Determine the [X, Y] coordinate at the center of the cell enclosing the given text.  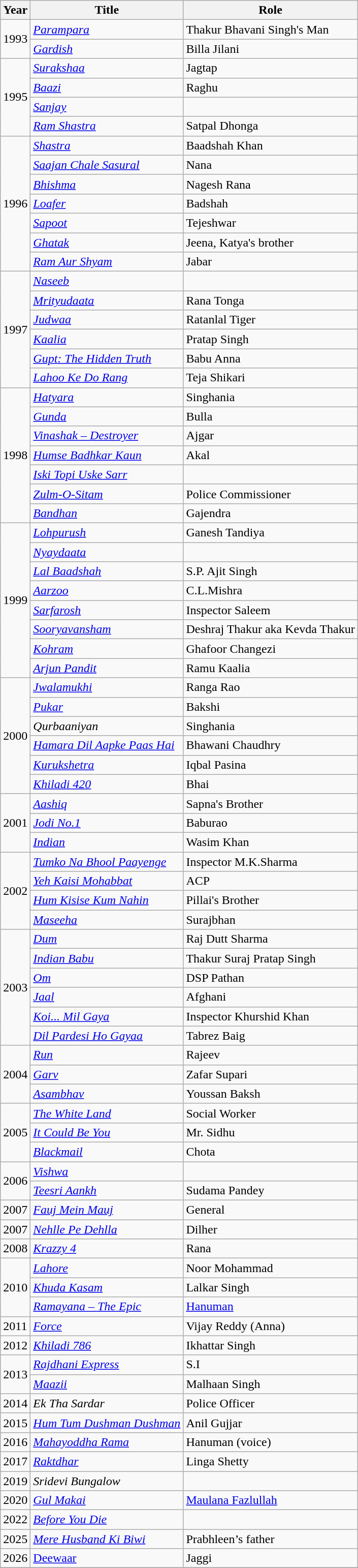
Dum [107, 939]
Hum Kisise Kum Nahin [107, 900]
Prabhleen’s father [270, 1539]
Bakshi [270, 707]
Satpal Dhonga [270, 126]
2026 [15, 1558]
2010 [15, 1287]
1998 [15, 455]
Jagtap [270, 68]
2012 [15, 1345]
Asambhav [107, 1094]
2016 [15, 1442]
Pukar [107, 707]
1993 [15, 39]
2008 [15, 1249]
Bhawani Chaudhry [270, 745]
Fauj Mein Mauj [107, 1210]
Malhaan Singh [270, 1384]
Lal Baadshah [107, 571]
Bandhan [107, 513]
Bulla [270, 416]
Sridevi Bungalow [107, 1481]
Hamara Dil Aapke Paas Hai [107, 745]
Nagesh Rana [270, 184]
Mere Husband Ki Biwi [107, 1539]
S.I [270, 1365]
Parampara [107, 29]
Lohpurush [107, 532]
Thakur Bhavani Singh's Man [270, 29]
Billa Jilani [270, 49]
Deshraj Thakur aka Kevda Thakur [270, 629]
Humse Badhkar Kaun [107, 455]
Sanjay [107, 107]
Jabar [270, 262]
2005 [15, 1132]
Ram Aur Shyam [107, 262]
Jaal [107, 997]
Ghatak [107, 243]
Gajendra [270, 513]
Ramayana – The Epic [107, 1307]
Saajan Chale Sasural [107, 165]
Chota [270, 1152]
Jodi No.1 [107, 823]
Gunda [107, 416]
Jwalamukhi [107, 687]
Ratanlal Tiger [270, 320]
2015 [15, 1423]
Ek Tha Sardar [107, 1403]
Afghani [270, 997]
S.P. Ajit Singh [270, 571]
Yeh Kaisi Mohabbat [107, 881]
Koi... Mil Gaya [107, 1016]
Akal [270, 455]
Judwaa [107, 320]
Sarfarosh [107, 610]
Sudama Pandey [270, 1191]
Naseeb [107, 281]
Aashiq [107, 803]
Nehlle Pe Dehlla [107, 1229]
Indian [107, 842]
Bhishma [107, 184]
1997 [15, 329]
Pratap Singh [270, 339]
Gupt: The Hidden Truth [107, 358]
Kohram [107, 649]
Jeena, Katya's brother [270, 243]
Maseeha [107, 920]
Vijay Reddy (Anna) [270, 1326]
Baadshah Khan [270, 145]
Teesri Aankh [107, 1191]
Wasim Khan [270, 842]
Teja Shikari [270, 378]
Raktdhar [107, 1461]
Krazzy 4 [107, 1249]
Gardish [107, 49]
Bhai [270, 784]
2001 [15, 823]
Inspector Saleem [270, 610]
Tumko Na Bhool Paayenge [107, 862]
Ganesh Tandiya [270, 532]
Rana [270, 1249]
Raghu [270, 87]
Dilher [270, 1229]
Vishwa [107, 1171]
2017 [15, 1461]
Tejeshwar [270, 223]
Title [107, 10]
Surajbhan [270, 920]
C.L.Mishra [270, 591]
Before You Die [107, 1520]
Mr. Sidhu [270, 1132]
Rajdhani Express [107, 1365]
2025 [15, 1539]
Run [107, 1055]
Mahayoddha Rama [107, 1442]
Arjun Pandit [107, 668]
1995 [15, 97]
Police Commissioner [270, 494]
General [270, 1210]
2002 [15, 891]
It Could Be You [107, 1132]
Kaalia [107, 339]
Rajeev [270, 1055]
Mrityudaata [107, 300]
Baburao [270, 823]
Hatyara [107, 397]
Raj Dutt Sharma [270, 939]
2000 [15, 736]
Indian Babu [107, 958]
Sapoot [107, 223]
2014 [15, 1403]
Hanuman (voice) [270, 1442]
2004 [15, 1074]
Inspector Khurshid Khan [270, 1016]
Deewaar [107, 1558]
Lalkar Singh [270, 1287]
Hanuman [270, 1307]
Tabrez Baig [270, 1036]
Khiladi 786 [107, 1345]
Blackmail [107, 1152]
Iqbal Pasina [270, 765]
Garv [107, 1074]
Ikhattar Singh [270, 1345]
Gul Makai [107, 1500]
Youssan Baksh [270, 1094]
2011 [15, 1326]
2022 [15, 1520]
Anil Gujjar [270, 1423]
Force [107, 1326]
2013 [15, 1374]
Rana Tonga [270, 300]
Zulm-O-Sitam [107, 494]
Aarzoo [107, 591]
Khuda Kasam [107, 1287]
Vinashak – Destroyer [107, 436]
Khiladi 420 [107, 784]
Pillai's Brother [270, 900]
Baazi [107, 87]
Iski Topi Uske Sarr [107, 474]
Loafer [107, 203]
Surakshaa [107, 68]
Hum Tum Dushman Dushman [107, 1423]
Babu Anna [270, 358]
Dil Pardesi Ho Gayaa [107, 1036]
1999 [15, 600]
Lahoo Ke Do Rang [107, 378]
2020 [15, 1500]
Year [15, 10]
Police Officer [270, 1403]
Maazii [107, 1384]
DSP Pathan [270, 978]
Shastra [107, 145]
Qurbaaniyan [107, 726]
The White Land [107, 1113]
Zafar Supari [270, 1074]
Ram Shastra [107, 126]
Lahore [107, 1268]
Maulana Fazlullah [270, 1500]
Badshah [270, 203]
Nana [270, 165]
Social Worker [270, 1113]
Sooryavansham [107, 629]
Linga Shetty [270, 1461]
Thakur Suraj Pratap Singh [270, 958]
2003 [15, 987]
Ramu Kaalia [270, 668]
Sapna's Brother [270, 803]
Inspector M.K.Sharma [270, 862]
Ghafoor Changezi [270, 649]
Ajgar [270, 436]
Nyaydaata [107, 552]
1996 [15, 203]
Noor Mohammad [270, 1268]
2019 [15, 1481]
2006 [15, 1181]
Kurukshetra [107, 765]
Om [107, 978]
ACP [270, 881]
Role [270, 10]
Ranga Rao [270, 687]
Jaggi [270, 1558]
